Scan for the cell matching the given text and deliver its [X, Y] coordinate at center. 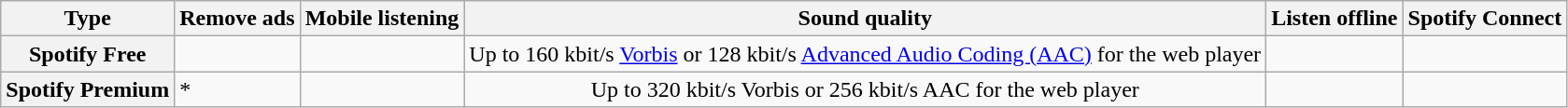
Listen offline [1335, 19]
Spotify Premium [88, 89]
Spotify Free [88, 54]
* [237, 89]
Spotify Connect [1485, 19]
Up to 320 kbit/s Vorbis or 256 kbit/s AAC for the web player [865, 89]
Up to 160 kbit/s Vorbis or 128 kbit/s Advanced Audio Coding (AAC) for the web player [865, 54]
Sound quality [865, 19]
Mobile listening [382, 19]
Type [88, 19]
Remove ads [237, 19]
